Locate the cell with the specified text and output its [x, y] center coordinate. 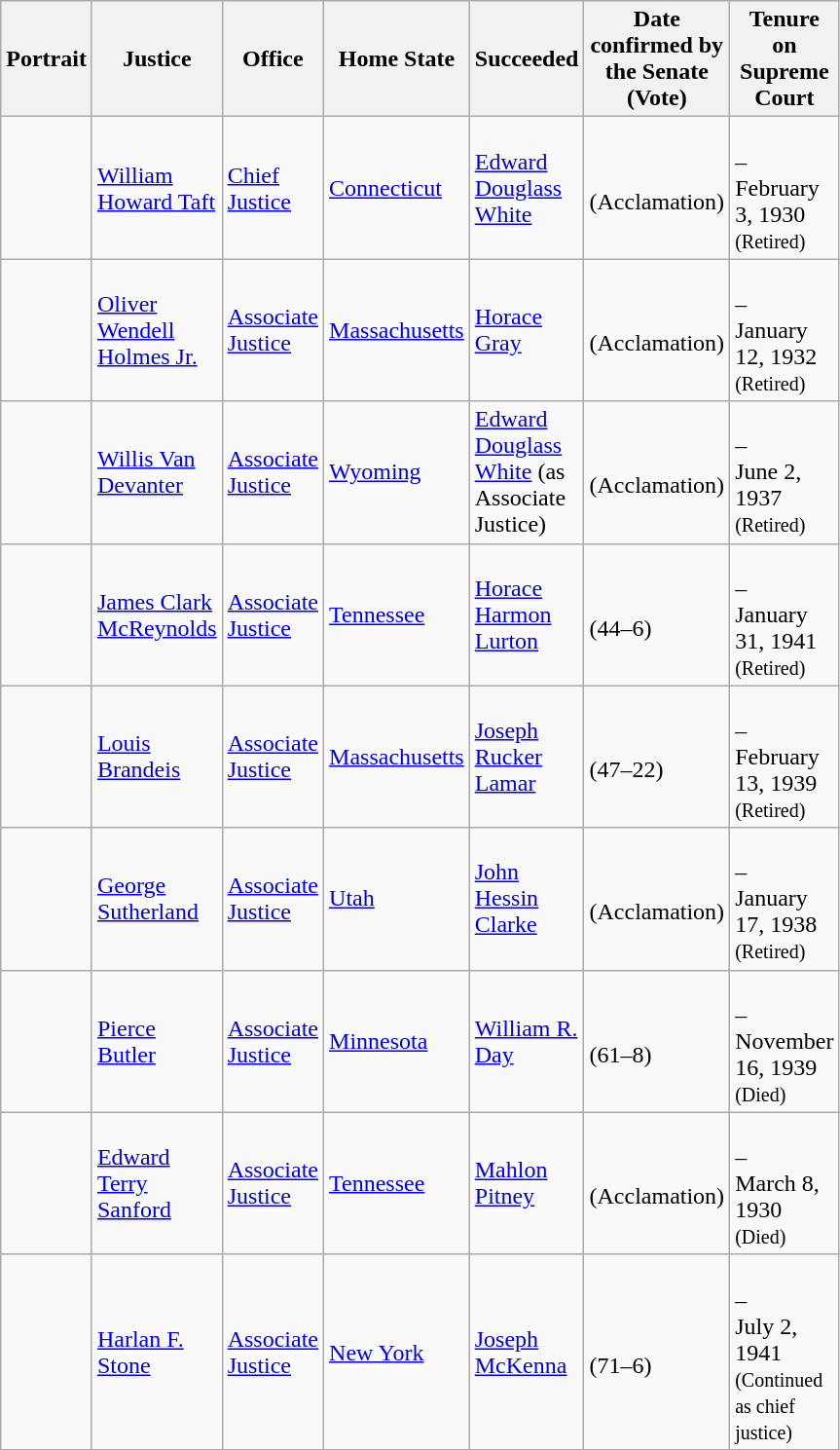
–January 17, 1938(Retired) [785, 899]
Pierce Butler [157, 1041]
–June 2, 1937(Retired) [785, 472]
Edward Douglass White (as Associate Justice) [527, 472]
–February 3, 1930(Retired) [785, 188]
John Hessin Clarke [527, 899]
William Howard Taft [157, 188]
Wyoming [397, 472]
William R. Day [527, 1041]
Succeeded [527, 58]
Date confirmed by the Senate(Vote) [657, 58]
New York [397, 1352]
–November 16, 1939(Died) [785, 1041]
Justice [157, 58]
Willis Van Devanter [157, 472]
(61–8) [657, 1041]
(71–6) [657, 1352]
Minnesota [397, 1041]
(44–6) [657, 614]
Louis Brandeis [157, 757]
Chief Justice [273, 188]
Connecticut [397, 188]
Edward Terry Sanford [157, 1183]
Joseph McKenna [527, 1352]
–January 31, 1941(Retired) [785, 614]
Edward Douglass White [527, 188]
–January 12, 1932(Retired) [785, 330]
Oliver Wendell Holmes Jr. [157, 330]
Harlan F. Stone [157, 1352]
–March 8, 1930(Died) [785, 1183]
Horace Gray [527, 330]
–July 2, 1941(Continued as chief justice) [785, 1352]
Tenure on Supreme Court [785, 58]
(47–22) [657, 757]
Mahlon Pitney [527, 1183]
Utah [397, 899]
Office [273, 58]
Home State [397, 58]
George Sutherland [157, 899]
Portrait [47, 58]
Joseph Rucker Lamar [527, 757]
Horace Harmon Lurton [527, 614]
James Clark McReynolds [157, 614]
–February 13, 1939(Retired) [785, 757]
